Provide the [X, Y] coordinate of the cell's center where the given text is located.  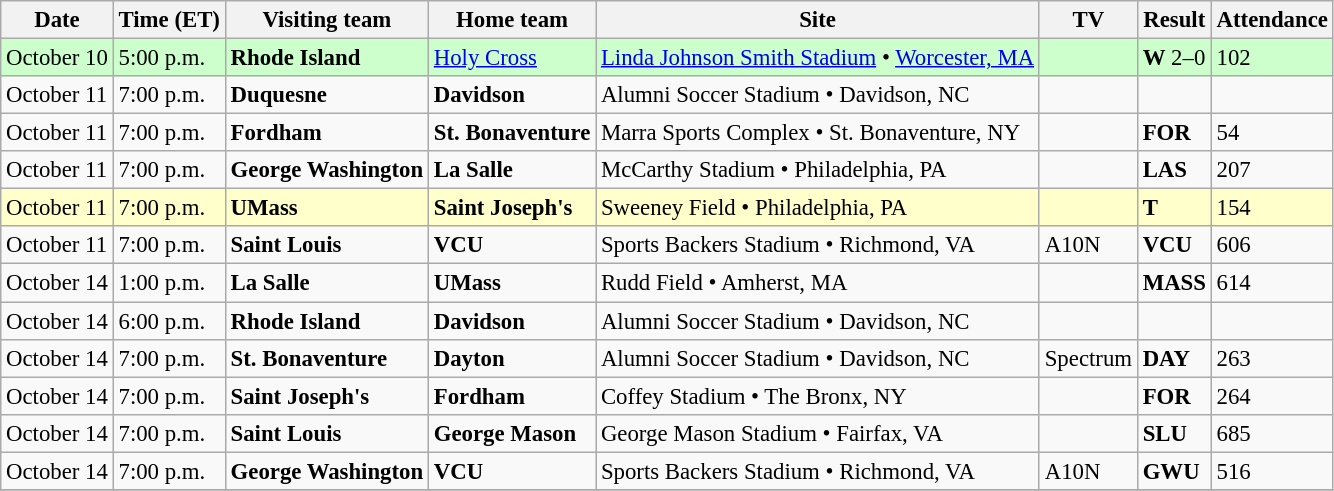
Time (ET) [169, 20]
207 [1272, 170]
GWU [1174, 471]
SLU [1174, 433]
T [1174, 208]
516 [1272, 471]
October 10 [57, 58]
TV [1088, 20]
McCarthy Stadium • Philadelphia, PA [818, 170]
Marra Sports Complex • St. Bonaventure, NY [818, 133]
1:00 p.m. [169, 283]
685 [1272, 433]
Linda Johnson Smith Stadium • Worcester, MA [818, 58]
Coffey Stadium • The Bronx, NY [818, 396]
154 [1272, 208]
Spectrum [1088, 358]
5:00 p.m. [169, 58]
Dayton [512, 358]
W 2–0 [1174, 58]
DAY [1174, 358]
Result [1174, 20]
Home team [512, 20]
Rudd Field • Amherst, MA [818, 283]
George Mason [512, 433]
263 [1272, 358]
Holy Cross [512, 58]
Visiting team [326, 20]
264 [1272, 396]
Sweeney Field • Philadelphia, PA [818, 208]
614 [1272, 283]
George Mason Stadium • Fairfax, VA [818, 433]
606 [1272, 245]
MASS [1174, 283]
Date [57, 20]
LAS [1174, 170]
Attendance [1272, 20]
54 [1272, 133]
102 [1272, 58]
6:00 p.m. [169, 321]
Site [818, 20]
Duquesne [326, 95]
